From the cell containing the given text, extract its center point as (x, y) coordinate. 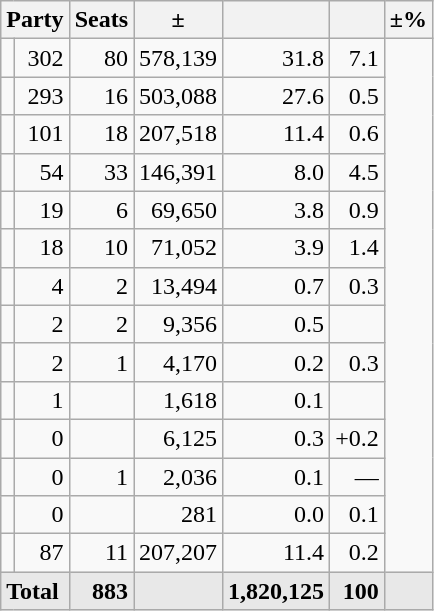
13,494 (178, 286)
578,139 (178, 58)
146,391 (178, 172)
9,356 (178, 324)
101 (42, 134)
54 (42, 172)
4.5 (358, 172)
69,650 (178, 210)
0.7 (276, 286)
100 (358, 591)
± (178, 20)
11 (101, 553)
1,820,125 (276, 591)
±% (408, 20)
1,618 (178, 400)
503,088 (178, 96)
3.9 (276, 248)
0.0 (276, 515)
— (358, 477)
Seats (101, 20)
0.6 (358, 134)
27.6 (276, 96)
207,518 (178, 134)
19 (42, 210)
207,207 (178, 553)
302 (42, 58)
2,036 (178, 477)
80 (101, 58)
6,125 (178, 438)
3.8 (276, 210)
4,170 (178, 362)
293 (42, 96)
Party (35, 20)
883 (101, 591)
87 (42, 553)
16 (101, 96)
281 (178, 515)
4 (42, 286)
0.9 (358, 210)
1.4 (358, 248)
8.0 (276, 172)
+0.2 (358, 438)
Total (35, 591)
31.8 (276, 58)
71,052 (178, 248)
10 (101, 248)
7.1 (358, 58)
33 (101, 172)
6 (101, 210)
